Extract the [X, Y] coordinate from the center of the cell holding the provided text.  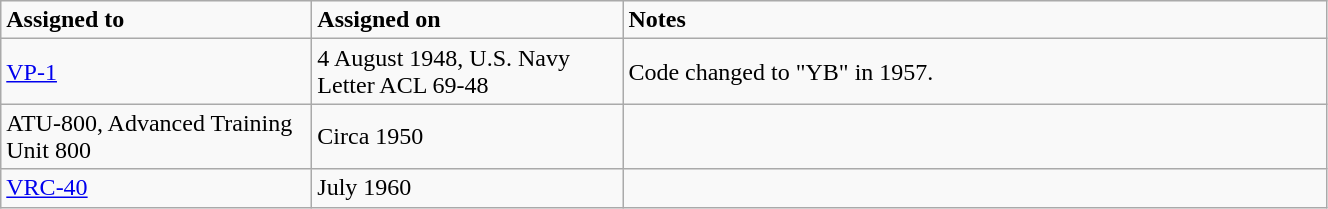
Assigned on [468, 20]
July 1960 [468, 188]
VRC-40 [156, 188]
Circa 1950 [468, 136]
VP-1 [156, 72]
4 August 1948, U.S. Navy Letter ACL 69-48 [468, 72]
Notes [975, 20]
Assigned to [156, 20]
Code changed to "YB" in 1957. [975, 72]
ATU-800, Advanced Training Unit 800 [156, 136]
